For the text-containing cell, return its midpoint in (x, y) coordinate format. 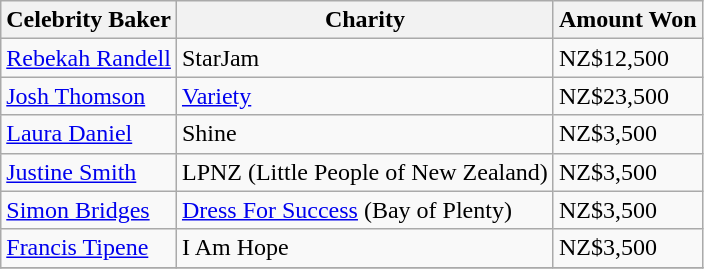
Amount Won (628, 20)
Laura Daniel (89, 134)
LPNZ (Little People of New Zealand) (364, 172)
Dress For Success (Bay of Plenty) (364, 210)
Simon Bridges (89, 210)
Rebekah Randell (89, 58)
Charity (364, 20)
Francis Tipene (89, 248)
Josh Thomson (89, 96)
Justine Smith (89, 172)
Variety (364, 96)
Celebrity Baker (89, 20)
NZ$12,500 (628, 58)
NZ$23,500 (628, 96)
I Am Hope (364, 248)
Shine (364, 134)
StarJam (364, 58)
